Locate the cell with the specified text and output its (X, Y) center coordinate. 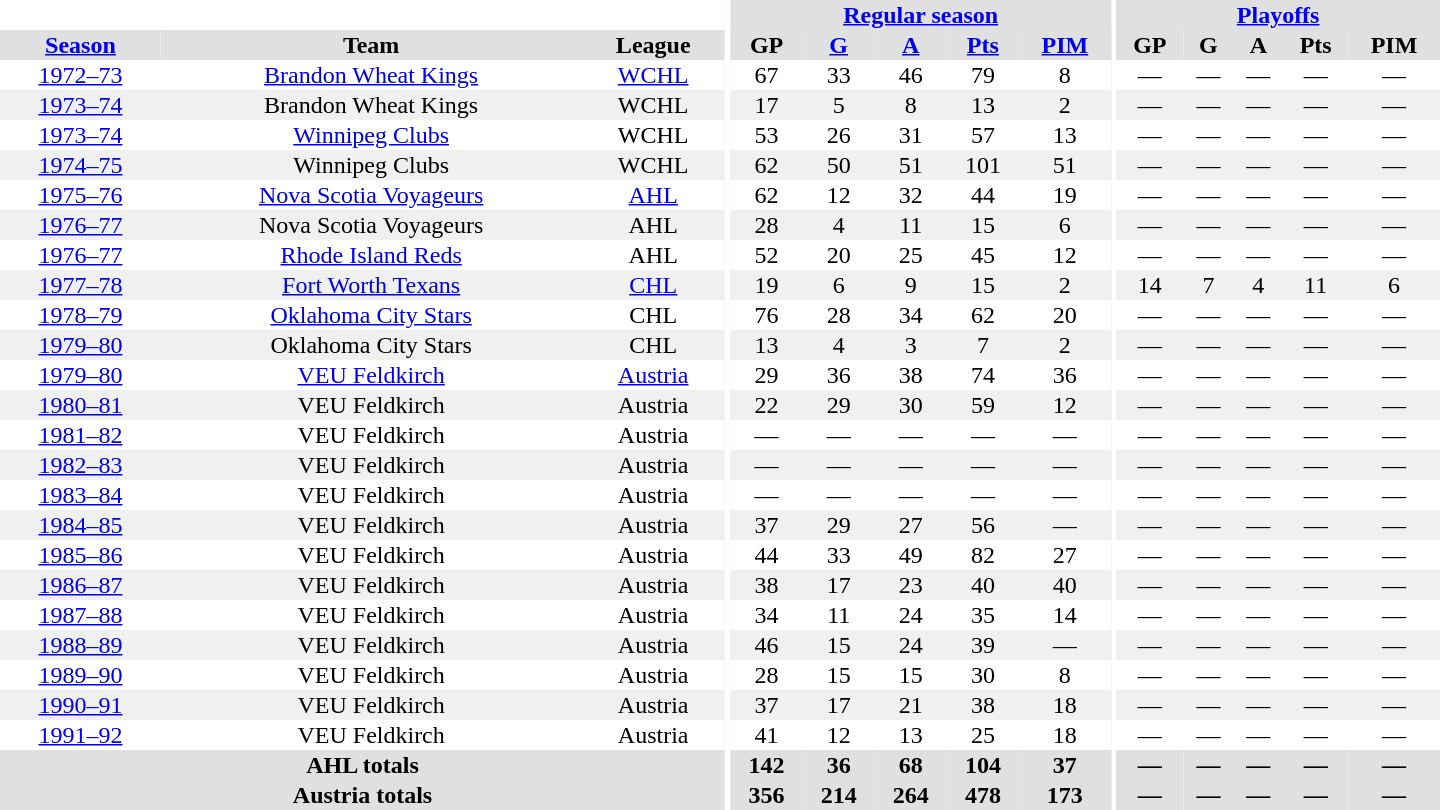
52 (767, 255)
104 (983, 765)
142 (767, 765)
Playoffs (1278, 15)
76 (767, 315)
3 (911, 345)
82 (983, 555)
1982–83 (80, 465)
9 (911, 285)
41 (767, 735)
1985–86 (80, 555)
478 (983, 795)
26 (839, 135)
59 (983, 405)
1991–92 (80, 735)
21 (911, 705)
1974–75 (80, 165)
1990–91 (80, 705)
23 (911, 585)
1986–87 (80, 585)
Regular season (921, 15)
Fort Worth Texans (372, 285)
32 (911, 195)
League (653, 45)
Season (80, 45)
173 (1065, 795)
Team (372, 45)
57 (983, 135)
1983–84 (80, 495)
264 (911, 795)
1988–89 (80, 645)
31 (911, 135)
68 (911, 765)
AHL totals (362, 765)
79 (983, 75)
1975–76 (80, 195)
1977–78 (80, 285)
1978–79 (80, 315)
39 (983, 645)
1980–81 (80, 405)
1987–88 (80, 615)
67 (767, 75)
1972–73 (80, 75)
35 (983, 615)
Austria totals (362, 795)
49 (911, 555)
1984–85 (80, 525)
356 (767, 795)
1981–82 (80, 435)
1989–90 (80, 675)
5 (839, 105)
214 (839, 795)
101 (983, 165)
53 (767, 135)
Rhode Island Reds (372, 255)
50 (839, 165)
56 (983, 525)
45 (983, 255)
22 (767, 405)
74 (983, 375)
